Determine the [X, Y] coordinate at the center of the cell enclosing the given text.  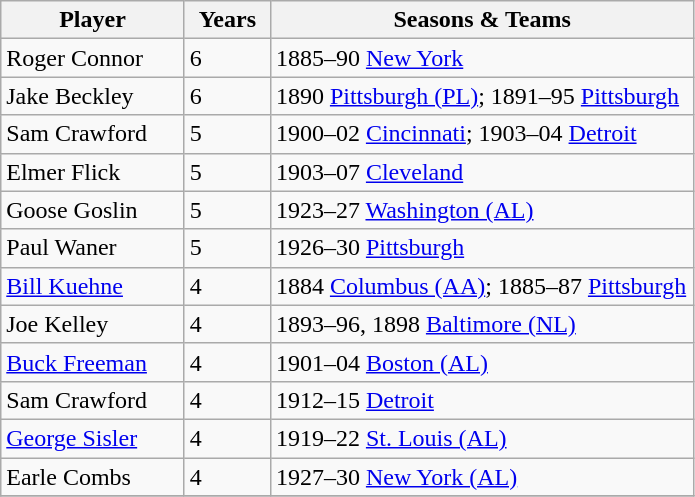
Goose Goslin [93, 210]
1893–96, 1898 Baltimore (NL) [482, 324]
1903–07 Cleveland [482, 172]
Roger Connor [93, 58]
Buck Freeman [93, 362]
George Sisler [93, 438]
1884 Columbus (AA); 1885–87 Pittsburgh [482, 286]
Bill Kuehne [93, 286]
1900–02 Cincinnati; 1903–04 Detroit [482, 134]
Joe Kelley [93, 324]
1885–90 New York [482, 58]
Elmer Flick [93, 172]
Earle Combs [93, 477]
1923–27 Washington (AL) [482, 210]
Years [227, 20]
1927–30 New York (AL) [482, 477]
1901–04 Boston (AL) [482, 362]
1890 Pittsburgh (PL); 1891–95 Pittsburgh [482, 96]
Player [93, 20]
Paul Waner [93, 248]
Jake Beckley [93, 96]
Seasons & Teams [482, 20]
1926–30 Pittsburgh [482, 248]
1919–22 St. Louis (AL) [482, 438]
1912–15 Detroit [482, 400]
